Determine the [x, y] coordinate at the center of the cell enclosing the given text.  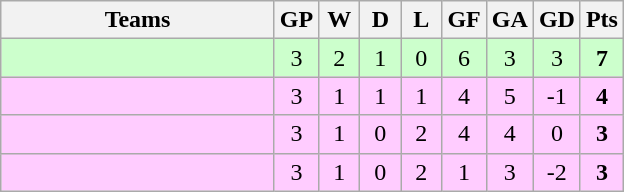
6 [464, 58]
L [422, 20]
GF [464, 20]
-2 [556, 172]
D [380, 20]
GP [296, 20]
W [340, 20]
GA [510, 20]
7 [602, 58]
GD [556, 20]
Pts [602, 20]
5 [510, 96]
Teams [138, 20]
-1 [556, 96]
